Pinpoint the cell where the given text exists, returning its (x, y) midpoint coordinate. 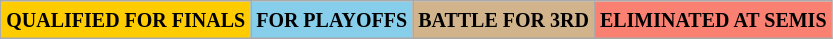
FOR PLAYOFFS (332, 20)
BATTLE FOR 3RD (504, 20)
ELIMINATED AT SEMIS (713, 20)
QUALIFIED FOR FINALS (126, 20)
